Detect which cell encompasses the target text, then output its (x, y) center coordinate. 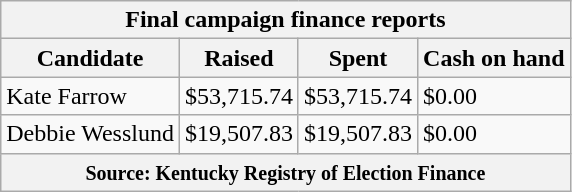
Cash on hand (494, 58)
Final campaign finance reports (286, 20)
Raised (238, 58)
Debbie Wesslund (90, 134)
Source: Kentucky Registry of Election Finance (286, 172)
Candidate (90, 58)
Spent (358, 58)
Kate Farrow (90, 96)
